Locate the cell with the specified text and output its [x, y] center coordinate. 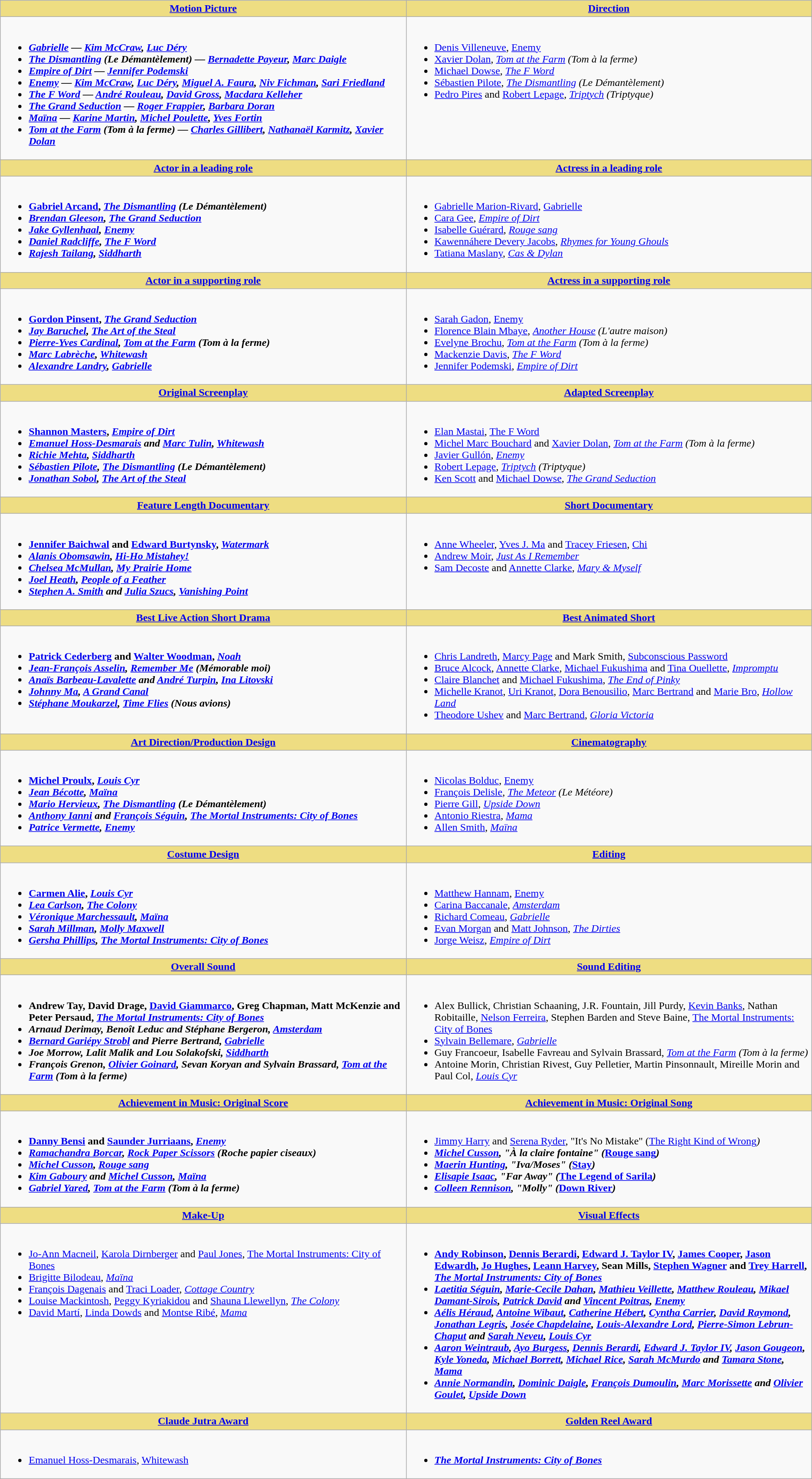
Anne Wheeler, Yves J. Ma and Tracey Friesen, ChiAndrew Moir, Just As I RememberSam Decoste and Annette Clarke, Mary & Myself [609, 562]
Best Live Action Short Drama [203, 618]
Visual Effects [609, 1215]
Matthew Hannam, EnemyCarina Baccanale, AmsterdamRichard Comeau, GabrielleEvan Morgan and Matt Johnson, The DirtiesJorge Weisz, Empire of Dirt [609, 910]
Claude Jutra Award [203, 1421]
Actor in a supporting role [203, 280]
Achievement in Music: Original Score [203, 1103]
Editing [609, 855]
Feature Length Documentary [203, 505]
Sound Editing [609, 967]
Best Animated Short [609, 618]
Overall Sound [203, 967]
Direction [609, 9]
Nicolas Bolduc, EnemyFrançois Delisle, The Meteor (Le Météore)Pierre Gill, Upside DownAntonio Riestra, MamaAllen Smith, Maïna [609, 799]
Adapted Screenplay [609, 393]
Actress in a leading role [609, 168]
Costume Design [203, 855]
Golden Reel Award [609, 1421]
Short Documentary [609, 505]
Make-Up [203, 1215]
Emanuel Hoss-Desmarais, Whitewash [203, 1454]
Achievement in Music: Original Song [609, 1103]
The Mortal Instruments: City of Bones [609, 1454]
Cinematography [609, 742]
Original Screenplay [203, 393]
Motion Picture [203, 9]
Actress in a supporting role [609, 280]
Art Direction/Production Design [203, 742]
Actor in a leading role [203, 168]
